Search for the cell housing the specified text and yield its (X, Y) center coordinate. 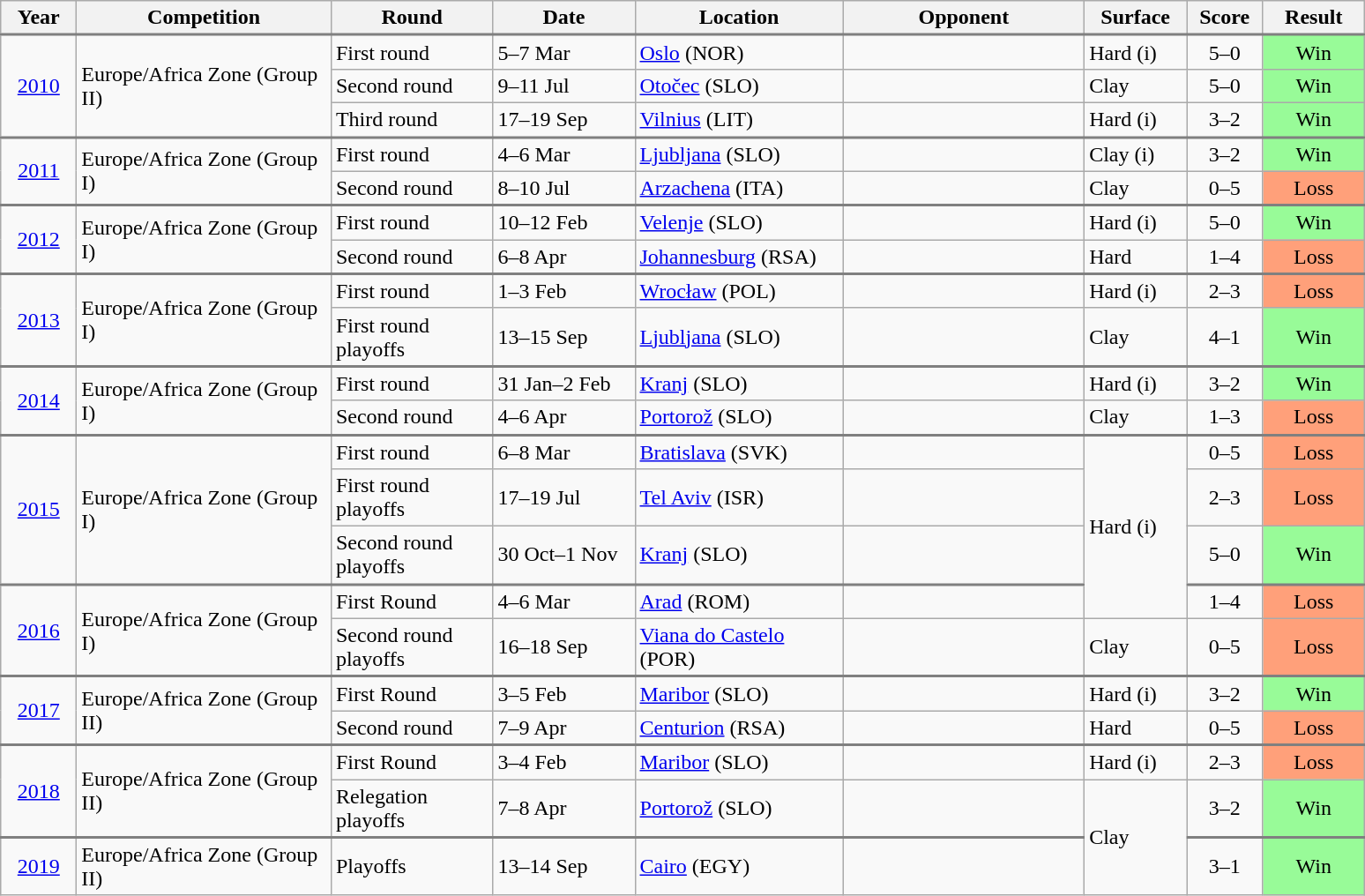
30 Oct–1 Nov (564, 556)
Wrocław (POL) (739, 291)
1–3 (1225, 418)
4–6 Apr (564, 418)
Bratislava (SVK) (739, 452)
7–9 Apr (564, 728)
3–4 Feb (564, 762)
Clay (i) (1136, 153)
Cairo (EGY) (739, 866)
2013 (39, 319)
Oslo (NOR) (739, 53)
8–10 Jul (564, 189)
Year (39, 18)
2016 (39, 630)
2019 (39, 866)
Arzachena (ITA) (739, 189)
Tel Aviv (ISR) (739, 497)
3–5 Feb (564, 693)
Round (412, 18)
31 Jan–2 Feb (564, 383)
2018 (39, 792)
17–19 Jul (564, 497)
4–1 (1225, 337)
5–7 Mar (564, 53)
Centurion (RSA) (739, 728)
7–8 Apr (564, 809)
6–8 Mar (564, 452)
17–19 Sep (564, 120)
10–12 Feb (564, 222)
Vilnius (LIT) (739, 120)
2010 (39, 86)
Score (1225, 18)
16–18 Sep (564, 647)
1–3 Feb (564, 291)
13–15 Sep (564, 337)
Result (1314, 18)
Opponent (964, 18)
2011 (39, 171)
Playoffs (412, 866)
Location (739, 18)
Third round (412, 120)
2014 (39, 400)
6–8 Apr (564, 258)
9–11 Jul (564, 86)
2015 (39, 510)
Otočec (SLO) (739, 86)
Date (564, 18)
Relegation playoffs (412, 809)
Arad (ROM) (739, 601)
Viana do Castelo (POR) (739, 647)
Velenje (SLO) (739, 222)
2017 (39, 711)
Johannesburg (RSA) (739, 258)
Competition (205, 18)
Surface (1136, 18)
3–1 (1225, 866)
13–14 Sep (564, 866)
2012 (39, 240)
